Detect which cell encompasses the target text, then output its [X, Y] center coordinate. 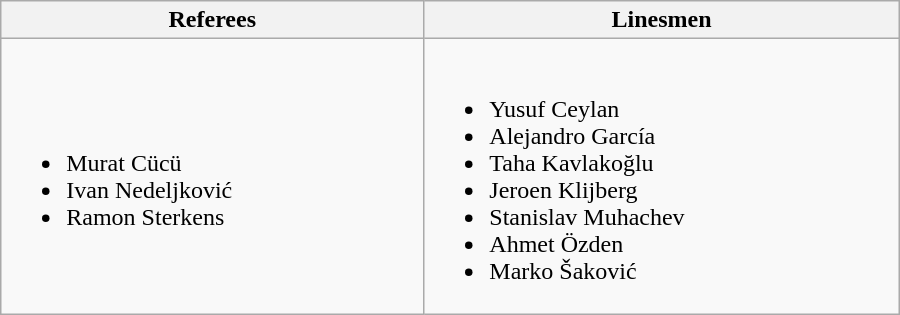
Yusuf Ceylan Alejandro García Taha Kavlakoğlu Jeroen Klijberg Stanislav Muhachev Ahmet Özden Marko Šaković [662, 176]
Linesmen [662, 20]
Referees [212, 20]
Murat Cücü Ivan Nedeljković Ramon Sterkens [212, 176]
